Capture the cell that displays the provided text and extract its (X, Y) central coordinate. 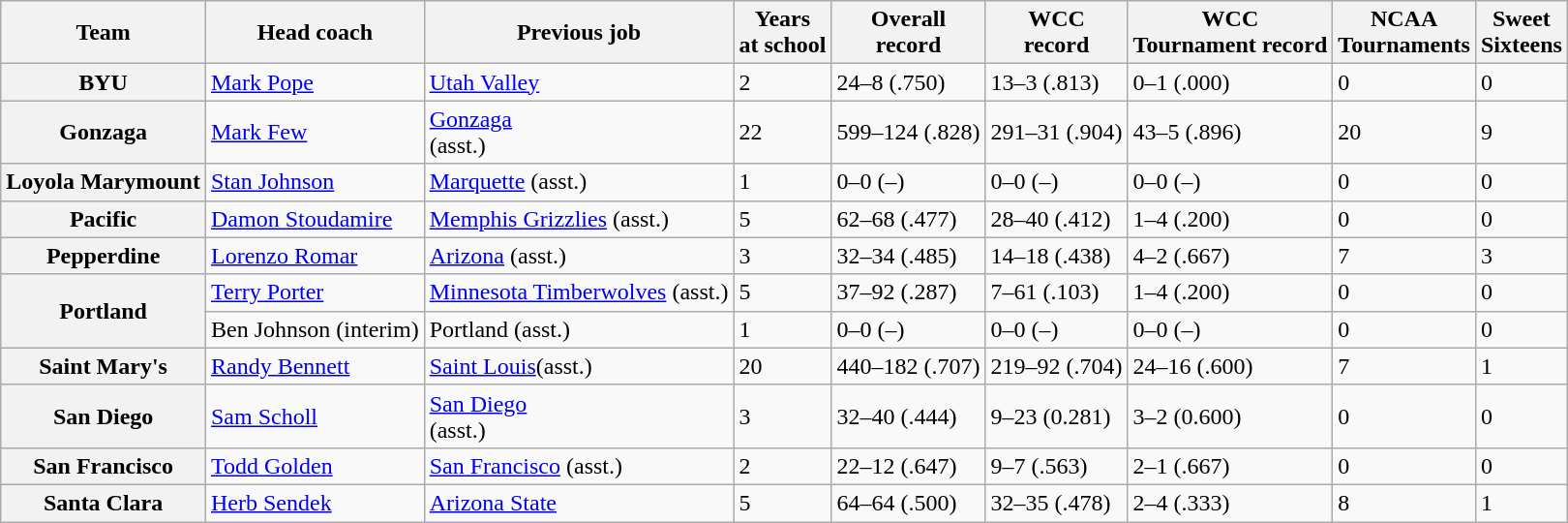
4–2 (.667) (1230, 256)
Gonzaga (104, 132)
24–16 (.600) (1230, 366)
Sam Scholl (315, 416)
Terry Porter (315, 292)
BYU (104, 82)
San Francisco (104, 466)
Lorenzo Romar (315, 256)
Loyola Marymount (104, 182)
Portland (asst.) (579, 329)
22 (782, 132)
Minnesota Timberwolves (asst.) (579, 292)
599–124 (.828) (908, 132)
2–1 (.667) (1230, 466)
Mark Pope (315, 82)
Herb Sendek (315, 503)
37–92 (.287) (908, 292)
Santa Clara (104, 503)
219–92 (.704) (1057, 366)
62–68 (.477) (908, 219)
Overallrecord (908, 33)
291–31 (.904) (1057, 132)
Arizona State (579, 503)
NCAATournaments (1404, 33)
Team (104, 33)
9–23 (0.281) (1057, 416)
San Diego (104, 416)
Head coach (315, 33)
9 (1522, 132)
San Francisco (asst.) (579, 466)
Yearsat school (782, 33)
440–182 (.707) (908, 366)
Previous job (579, 33)
Marquette (asst.) (579, 182)
Arizona (asst.) (579, 256)
WCCTournament record (1230, 33)
43–5 (.896) (1230, 132)
9–7 (.563) (1057, 466)
3–2 (0.600) (1230, 416)
Saint Louis(asst.) (579, 366)
Damon Stoudamire (315, 219)
Randy Bennett (315, 366)
Ben Johnson (interim) (315, 329)
64–64 (.500) (908, 503)
28–40 (.412) (1057, 219)
Todd Golden (315, 466)
14–18 (.438) (1057, 256)
Pepperdine (104, 256)
Pacific (104, 219)
32–35 (.478) (1057, 503)
WCCrecord (1057, 33)
Saint Mary's (104, 366)
SweetSixteens (1522, 33)
32–40 (.444) (908, 416)
Mark Few (315, 132)
Utah Valley (579, 82)
Stan Johnson (315, 182)
San Diego(asst.) (579, 416)
Portland (104, 311)
24–8 (.750) (908, 82)
Memphis Grizzlies (asst.) (579, 219)
8 (1404, 503)
13–3 (.813) (1057, 82)
2–4 (.333) (1230, 503)
22–12 (.647) (908, 466)
Gonzaga(asst.) (579, 132)
7–61 (.103) (1057, 292)
0–1 (.000) (1230, 82)
32–34 (.485) (908, 256)
